Search for the cell housing the specified text and yield its [x, y] center coordinate. 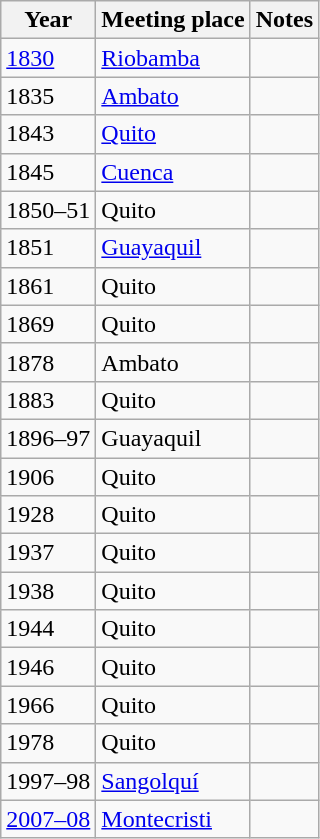
1928 [48, 515]
1896–97 [48, 438]
1843 [48, 134]
Sangolquí [173, 781]
1978 [48, 743]
Year [48, 20]
1835 [48, 96]
1845 [48, 172]
1869 [48, 324]
Montecristi [173, 819]
1966 [48, 705]
1878 [48, 362]
1850–51 [48, 210]
1851 [48, 248]
1883 [48, 400]
Notes [284, 20]
1906 [48, 477]
1938 [48, 591]
1861 [48, 286]
1937 [48, 553]
1830 [48, 58]
1997–98 [48, 781]
Meeting place [173, 20]
1946 [48, 667]
1944 [48, 629]
Cuenca [173, 172]
Riobamba [173, 58]
2007–08 [48, 819]
